Locate the cell with the specified text and output its [x, y] center coordinate. 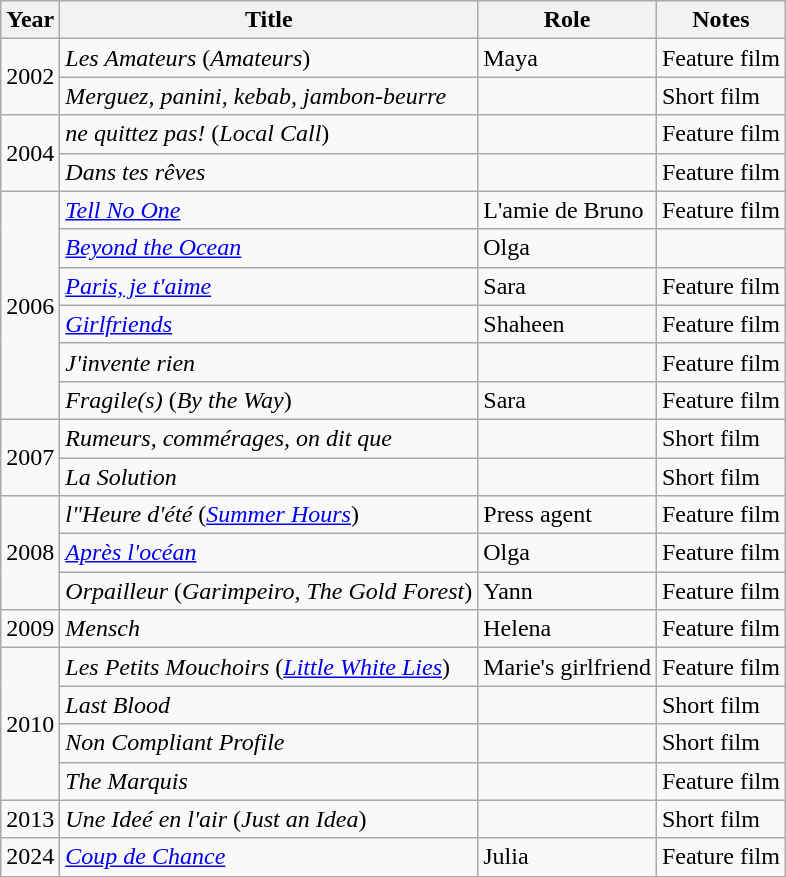
Rumeurs, commérages, on dit que [269, 438]
Paris, je t'aime [269, 286]
Merguez, panini, kebab, jambon-beurre [269, 96]
Yann [568, 591]
Title [269, 20]
Les Petits Mouchoirs (Little White Lies) [269, 667]
Beyond the Ocean [269, 248]
Maya [568, 58]
Notes [720, 20]
Coup de Chance [269, 857]
2013 [30, 819]
Role [568, 20]
2006 [30, 305]
Julia [568, 857]
ne quittez pas! (Local Call) [269, 134]
La Solution [269, 477]
Tell No One [269, 210]
Marie's girlfriend [568, 667]
The Marquis [269, 781]
Year [30, 20]
Shaheen [568, 324]
Helena [568, 629]
2009 [30, 629]
Fragile(s) (By the Way) [269, 400]
Les Amateurs (Amateurs) [269, 58]
Une Ideé en l'air (Just an Idea) [269, 819]
Après l'océan [269, 553]
Last Blood [269, 705]
2024 [30, 857]
L'amie de Bruno [568, 210]
Mensch [269, 629]
2010 [30, 724]
Press agent [568, 515]
Non Compliant Profile [269, 743]
2004 [30, 153]
2002 [30, 77]
Orpailleur (Garimpeiro, The Gold Forest) [269, 591]
2007 [30, 457]
J'invente rien [269, 362]
l"Heure d'été (Summer Hours) [269, 515]
Dans tes rêves [269, 172]
2008 [30, 553]
Girlfriends [269, 324]
